Capture the cell that displays the provided text and extract its [x, y] central coordinate. 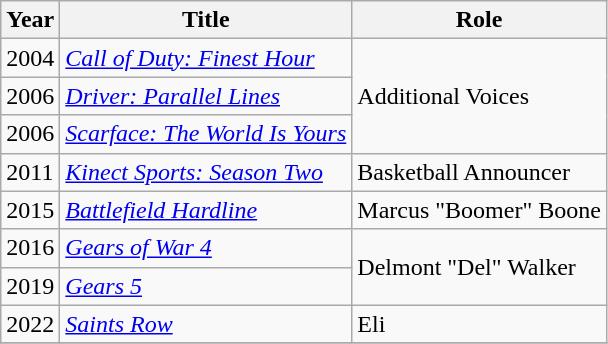
2004 [30, 58]
Marcus "Boomer" Boone [480, 210]
2011 [30, 172]
Driver: Parallel Lines [206, 96]
2015 [30, 210]
Title [206, 20]
2019 [30, 286]
Eli [480, 324]
Battlefield Hardline [206, 210]
2016 [30, 248]
Call of Duty: Finest Hour [206, 58]
Additional Voices [480, 96]
Role [480, 20]
Basketball Announcer [480, 172]
Gears of War 4 [206, 248]
Year [30, 20]
Saints Row [206, 324]
Delmont "Del" Walker [480, 267]
Gears 5 [206, 286]
Scarface: The World Is Yours [206, 134]
Kinect Sports: Season Two [206, 172]
2022 [30, 324]
